Determine the (x, y) coordinate at the center of the cell enclosing the given text.  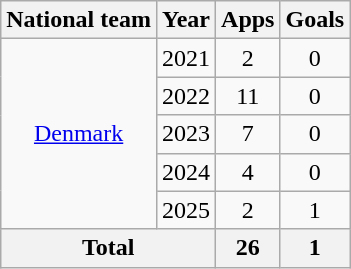
2025 (186, 210)
National team (79, 20)
Goals (315, 20)
7 (248, 134)
2021 (186, 58)
Denmark (79, 134)
2024 (186, 172)
26 (248, 248)
4 (248, 172)
2023 (186, 134)
Year (186, 20)
2022 (186, 96)
Apps (248, 20)
11 (248, 96)
Total (108, 248)
